Provide the (X, Y) coordinate of the cell's center where the given text is located.  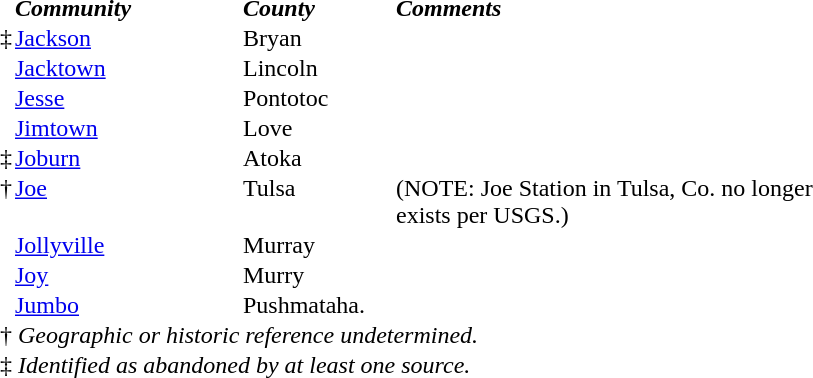
Jackson (128, 38)
Lincoln (318, 68)
Jollyville (128, 246)
† (6, 202)
Atoka (318, 158)
Pushmataha. (318, 306)
Joburn (128, 158)
Bryan (318, 38)
Tulsa (318, 202)
Murry (318, 276)
Joy (128, 276)
Jesse (128, 98)
Pontotoc (318, 98)
Love (318, 128)
Joe (128, 202)
Jacktown (128, 68)
Jumbo (128, 306)
Jimtown (128, 128)
Murray (318, 246)
